Output the (x, y) coordinate of the center of the cell containing the given text.  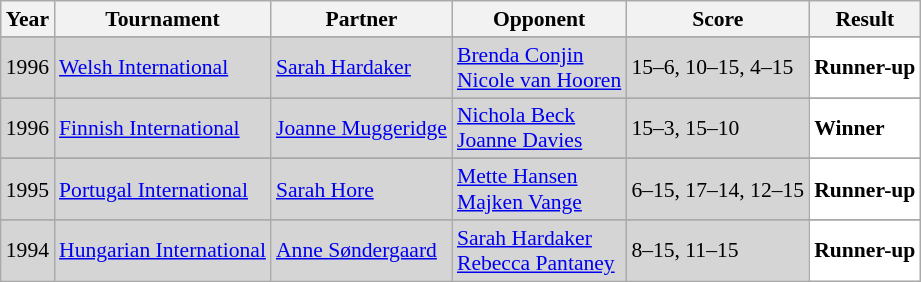
8–15, 11–15 (718, 250)
Nichola Beck Joanne Davies (539, 128)
6–15, 17–14, 12–15 (718, 190)
Opponent (539, 19)
Year (28, 19)
Joanne Muggeridge (362, 128)
15–3, 15–10 (718, 128)
1994 (28, 250)
Partner (362, 19)
15–6, 10–15, 4–15 (718, 68)
Finnish International (162, 128)
Result (864, 19)
Welsh International (162, 68)
Portugal International (162, 190)
Sarah Hardaker Rebecca Pantaney (539, 250)
1995 (28, 190)
Score (718, 19)
Sarah Hardaker (362, 68)
Sarah Hore (362, 190)
Winner (864, 128)
Hungarian International (162, 250)
Brenda Conjin Nicole van Hooren (539, 68)
Anne Søndergaard (362, 250)
Tournament (162, 19)
Mette Hansen Majken Vange (539, 190)
